Return [X, Y] of the center of cell containing provided text 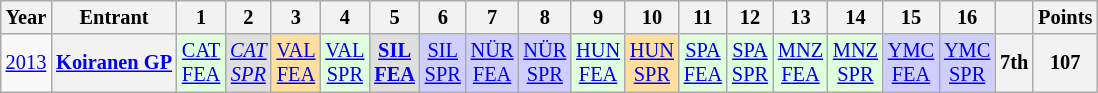
8 [544, 17]
SILSPR [443, 63]
MNZFEA [800, 63]
CATSPR [248, 63]
7th [1014, 63]
10 [652, 17]
11 [703, 17]
2 [248, 17]
MNZSPR [856, 63]
VALFEA [296, 63]
SPASPR [750, 63]
7 [492, 17]
15 [911, 17]
CATFEA [201, 63]
NÜRFEA [492, 63]
HUNFEA [598, 63]
1 [201, 17]
YMCFEA [911, 63]
107 [1065, 63]
9 [598, 17]
6 [443, 17]
3 [296, 17]
Entrant [114, 17]
NÜRSPR [544, 63]
HUNSPR [652, 63]
14 [856, 17]
4 [344, 17]
SPAFEA [703, 63]
16 [967, 17]
13 [800, 17]
SILFEA [394, 63]
12 [750, 17]
Koiranen GP [114, 63]
YMCSPR [967, 63]
Year [26, 17]
VALSPR [344, 63]
Points [1065, 17]
2013 [26, 63]
5 [394, 17]
